Locate the cell with the specified text and output its (X, Y) center coordinate. 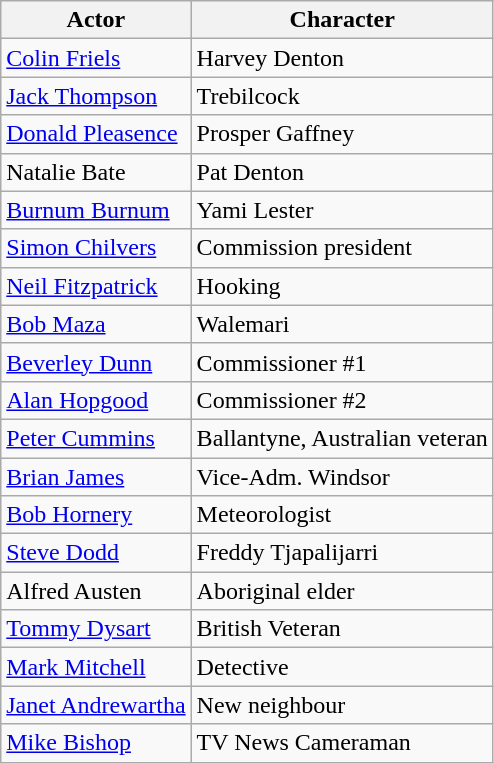
Aboriginal elder (342, 591)
Commissioner #2 (342, 400)
Janet Andrewartha (96, 705)
Vice-Adm. Windsor (342, 477)
Character (342, 20)
Mark Mitchell (96, 667)
Alan Hopgood (96, 400)
Brian James (96, 477)
British Veteran (342, 629)
Colin Friels (96, 58)
Peter Cummins (96, 438)
Simon Chilvers (96, 248)
Harvey Denton (342, 58)
Bob Maza (96, 324)
New neighbour (342, 705)
Bob Hornery (96, 515)
Neil Fitzpatrick (96, 286)
Commissioner #1 (342, 362)
Actor (96, 20)
Tommy Dysart (96, 629)
Pat Denton (342, 172)
Trebilcock (342, 96)
Alfred Austen (96, 591)
Commission president (342, 248)
Freddy Tjapalijarri (342, 553)
Burnum Burnum (96, 210)
Natalie Bate (96, 172)
Ballantyne, Australian veteran (342, 438)
Hooking (342, 286)
Mike Bishop (96, 743)
Beverley Dunn (96, 362)
Walemari (342, 324)
Jack Thompson (96, 96)
TV News Cameraman (342, 743)
Prosper Gaffney (342, 134)
Detective (342, 667)
Yami Lester (342, 210)
Meteorologist (342, 515)
Donald Pleasence (96, 134)
Steve Dodd (96, 553)
